Determine the (x, y) coordinate at the center of the cell enclosing the given text.  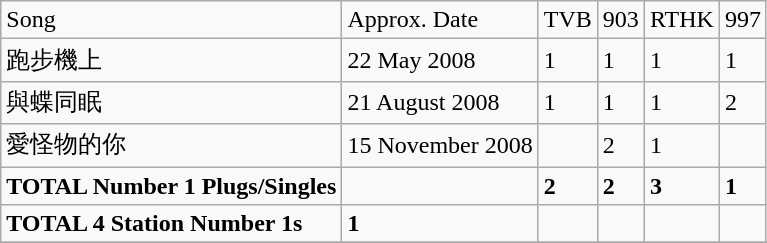
Approx. Date (440, 20)
15 November 2008 (440, 146)
愛怪物的你 (172, 146)
RTHK (682, 20)
903 (620, 20)
3 (682, 185)
與蝶同眠 (172, 102)
22 May 2008 (440, 60)
TOTAL Number 1 Plugs/Singles (172, 185)
TOTAL 4 Station Number 1s (172, 224)
跑步機上 (172, 60)
21 August 2008 (440, 102)
Song (172, 20)
TVB (568, 20)
997 (742, 20)
